For the text-containing cell, return its midpoint in (x, y) coordinate format. 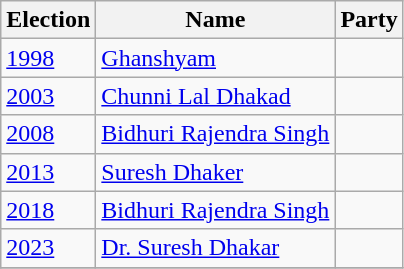
Suresh Dhaker (216, 172)
2003 (48, 96)
2008 (48, 134)
Chunni Lal Dhakad (216, 96)
1998 (48, 58)
Dr. Suresh Dhakar (216, 248)
Ghanshyam (216, 58)
Election (48, 20)
Name (216, 20)
2023 (48, 248)
Party (369, 20)
2018 (48, 210)
2013 (48, 172)
